Determine the (X, Y) coordinate at the center of the cell enclosing the given text.  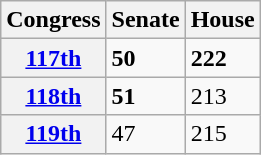
222 (222, 58)
118th (54, 96)
47 (146, 134)
215 (222, 134)
117th (54, 58)
213 (222, 96)
Congress (54, 20)
Senate (146, 20)
House (222, 20)
119th (54, 134)
50 (146, 58)
51 (146, 96)
